Provide the (x, y) coordinate of the cell's center where the given text is located.  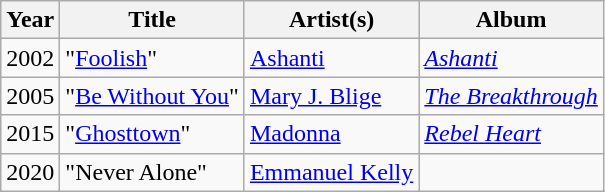
2002 (30, 58)
"Be Without You" (152, 96)
"Ghosttown" (152, 134)
Album (512, 20)
2015 (30, 134)
2005 (30, 96)
"Never Alone" (152, 172)
Year (30, 20)
Madonna (331, 134)
Artist(s) (331, 20)
The Breakthrough (512, 96)
Title (152, 20)
2020 (30, 172)
Rebel Heart (512, 134)
"Foolish" (152, 58)
Emmanuel Kelly (331, 172)
Mary J. Blige (331, 96)
